From the cell containing the given text, extract its center point as (X, Y) coordinate. 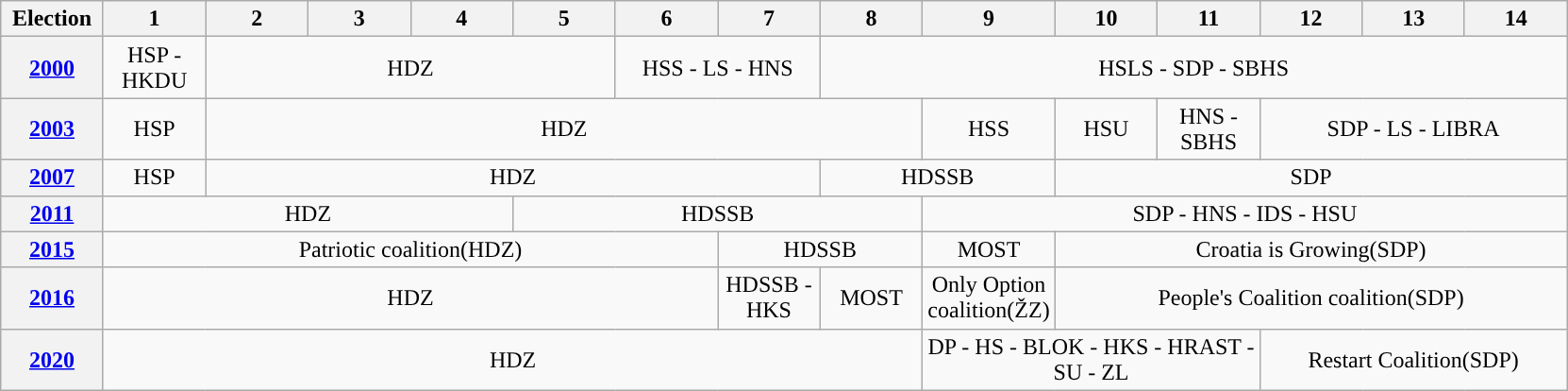
13 (1413, 19)
SDP - HNS - IDS - HSU (1245, 213)
HDSSB - HKS (770, 298)
HSS - LS - HNS (717, 68)
Election (53, 19)
14 (1515, 19)
SDP - LS - LIBRA (1413, 128)
2 (257, 19)
HNS - SBHS (1209, 128)
2016 (53, 298)
8 (872, 19)
SDP (1311, 178)
11 (1209, 19)
12 (1311, 19)
HSS (989, 128)
7 (770, 19)
1 (155, 19)
DP - HS - BLOK - HKS - HRAST - SU - ZL (1091, 359)
Only Option coalition(ŽZ) (989, 298)
10 (1106, 19)
9 (989, 19)
HSU (1106, 128)
2015 (53, 249)
Patriotic coalition(HDZ) (409, 249)
2000 (53, 68)
Restart Coalition(SDP) (1413, 359)
Croatia is Growing(SDP) (1311, 249)
HSP - HKDU (155, 68)
5 (564, 19)
3 (359, 19)
HSLS - SDP - SBHS (1193, 68)
2020 (53, 359)
2007 (53, 178)
2003 (53, 128)
4 (462, 19)
People's Coalition coalition(SDP) (1311, 298)
2011 (53, 213)
6 (666, 19)
